Pinpoint the cell where the given text exists, returning its (X, Y) midpoint coordinate. 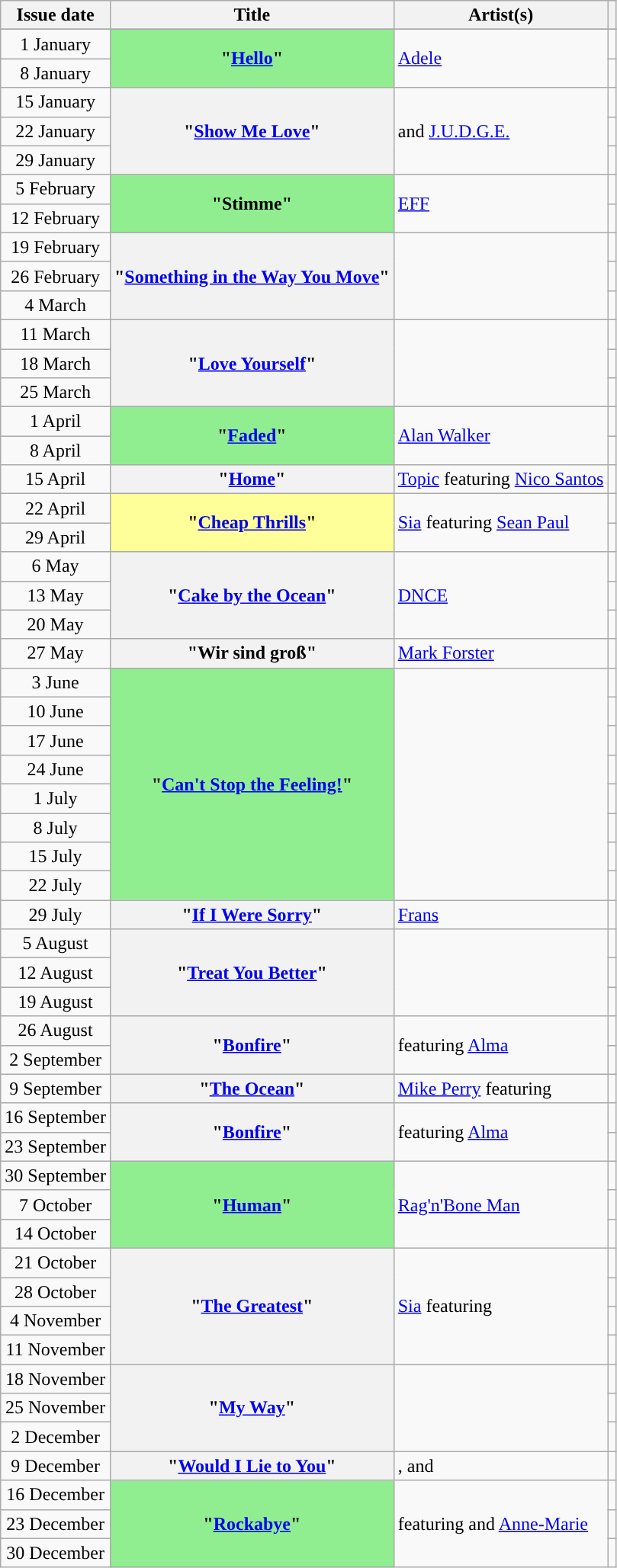
Title (252, 15)
Sia featuring Sean Paul (500, 523)
2 December (56, 1437)
1 July (56, 798)
18 March (56, 364)
Issue date (56, 15)
"Human" (252, 1204)
28 October (56, 1292)
"Cake by the Ocean" (252, 595)
and J.U.D.G.E. (500, 131)
Frans (500, 915)
16 December (56, 1495)
8 April (56, 451)
"Wir sind groß" (252, 653)
5 February (56, 189)
featuring and Anne-Marie (500, 1524)
25 March (56, 393)
4 March (56, 305)
19 August (56, 1002)
"Something in the Way You Move" (252, 276)
"My Way" (252, 1408)
"Home" (252, 479)
9 September (56, 1089)
8 July (56, 827)
"Rockabye" (252, 1524)
22 January (56, 131)
3 June (56, 682)
25 November (56, 1408)
4 November (56, 1321)
17 June (56, 740)
Mike Perry featuring (500, 1089)
21 October (56, 1262)
11 November (56, 1350)
1 April (56, 422)
"The Ocean" (252, 1089)
15 January (56, 102)
27 May (56, 653)
Alan Walker (500, 436)
13 May (56, 595)
15 July (56, 857)
16 September (56, 1117)
19 February (56, 247)
"Would I Lie to You" (252, 1466)
12 February (56, 218)
Mark Forster (500, 653)
6 May (56, 566)
14 October (56, 1233)
DNCE (500, 595)
, and (500, 1466)
Topic featuring Nico Santos (500, 479)
29 January (56, 160)
Sia featuring (500, 1306)
12 August (56, 973)
9 December (56, 1466)
23 September (56, 1146)
30 September (56, 1175)
2 September (56, 1060)
22 July (56, 886)
"If I Were Sorry" (252, 915)
24 June (56, 769)
"Can't Stop the Feeling!" (252, 784)
30 December (56, 1553)
"Show Me Love" (252, 131)
"Cheap Thrills" (252, 523)
29 April (56, 537)
EFF (500, 204)
20 May (56, 624)
"Treat You Better" (252, 973)
11 March (56, 334)
1 January (56, 44)
15 April (56, 479)
5 August (56, 944)
Artist(s) (500, 15)
"Faded" (252, 436)
18 November (56, 1379)
"Hello" (252, 59)
10 June (56, 711)
Adele (500, 59)
29 July (56, 915)
"Stimme" (252, 204)
22 April (56, 508)
23 December (56, 1524)
"The Greatest" (252, 1306)
26 August (56, 1031)
7 October (56, 1204)
26 February (56, 276)
Rag'n'Bone Man (500, 1204)
"Love Yourself" (252, 363)
8 January (56, 73)
